Determine the [X, Y] coordinate at the center of the cell enclosing the given text.  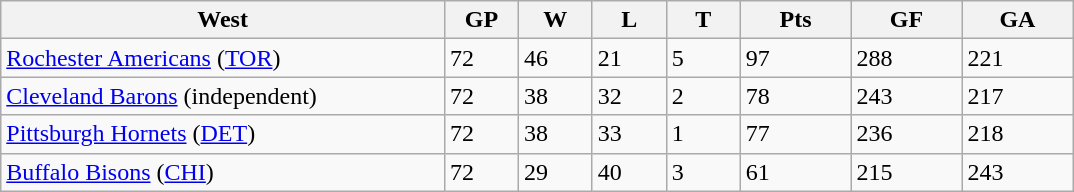
215 [906, 172]
78 [796, 96]
221 [1018, 58]
40 [629, 172]
5 [703, 58]
Rochester Americans (TOR) [223, 58]
32 [629, 96]
288 [906, 58]
218 [1018, 134]
T [703, 20]
217 [1018, 96]
L [629, 20]
236 [906, 134]
GF [906, 20]
77 [796, 134]
Buffalo Bisons (CHI) [223, 172]
Pts [796, 20]
W [555, 20]
West [223, 20]
21 [629, 58]
1 [703, 134]
97 [796, 58]
33 [629, 134]
Cleveland Barons (independent) [223, 96]
3 [703, 172]
GA [1018, 20]
2 [703, 96]
GP [481, 20]
29 [555, 172]
Pittsburgh Hornets (DET) [223, 134]
61 [796, 172]
46 [555, 58]
